Provide the [X, Y] coordinate of the cell's center where the given text is located.  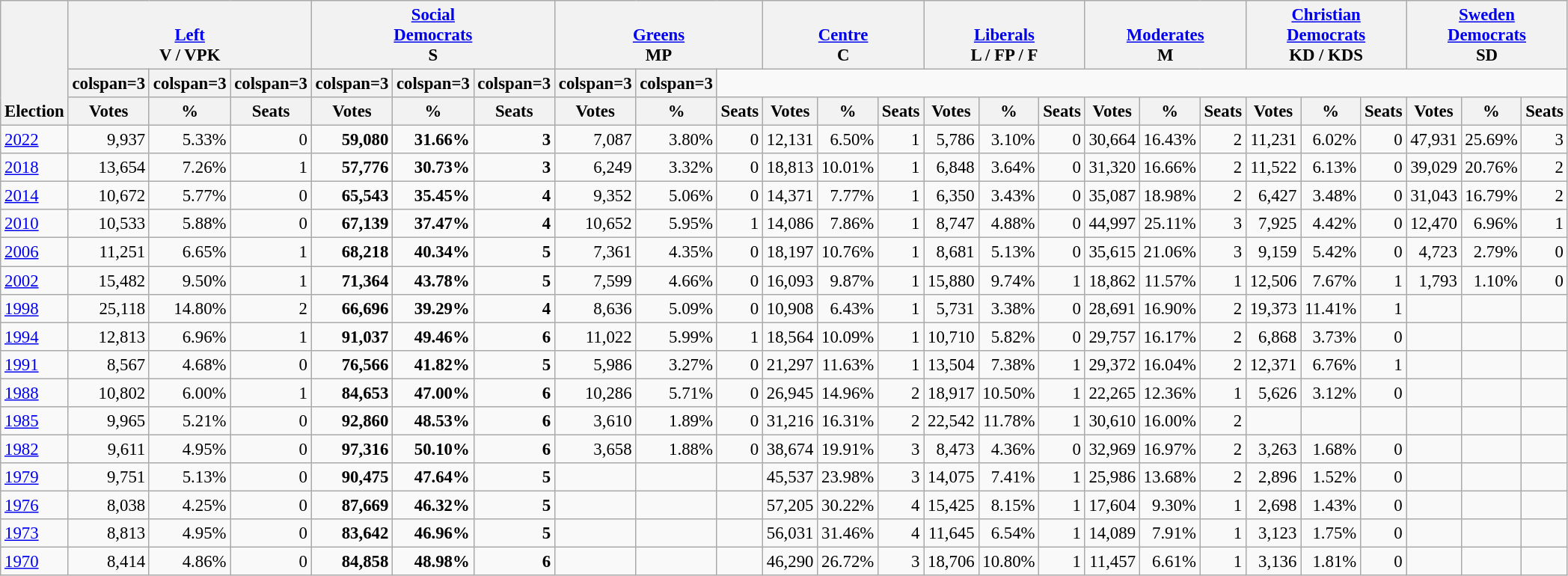
6.13% [1331, 168]
11.57% [1170, 281]
1,793 [1433, 281]
10,802 [108, 393]
3.32% [676, 168]
7,087 [595, 140]
44,997 [1112, 224]
LeftV / VPK [190, 35]
5.99% [676, 337]
8,747 [952, 224]
21.06% [1170, 252]
2002 [34, 281]
43.78% [433, 281]
1.89% [676, 421]
4.35% [676, 252]
7.91% [1170, 533]
26,945 [790, 393]
35,087 [1112, 196]
87,669 [352, 505]
8,813 [108, 533]
3.12% [1331, 393]
11,645 [952, 533]
6.43% [848, 308]
7.41% [1008, 477]
6,350 [952, 196]
17,604 [1112, 505]
21,297 [790, 364]
3.27% [676, 364]
9,751 [108, 477]
7.77% [848, 196]
57,776 [352, 168]
14,089 [1112, 533]
1970 [34, 562]
Election [34, 63]
6.65% [189, 252]
47.00% [433, 393]
38,674 [790, 449]
9,159 [1273, 252]
1976 [34, 505]
18,813 [790, 168]
30,610 [1112, 421]
1973 [34, 533]
16.04% [1170, 364]
16.97% [1170, 449]
11,251 [108, 252]
8,473 [952, 449]
32,969 [1112, 449]
37.47% [433, 224]
3.38% [1008, 308]
10,533 [108, 224]
71,364 [352, 281]
7,361 [595, 252]
16.17% [1170, 337]
5.88% [189, 224]
4.66% [676, 281]
46,290 [790, 562]
23.98% [848, 477]
16,093 [790, 281]
6.02% [1331, 140]
48.53% [433, 421]
9.50% [189, 281]
7.26% [189, 168]
14,086 [790, 224]
30.73% [433, 168]
1.52% [1331, 477]
3.10% [1008, 140]
3,123 [1273, 533]
18.98% [1170, 196]
3.48% [1331, 196]
10.80% [1008, 562]
6.61% [1170, 562]
76,566 [352, 364]
26.72% [848, 562]
SocialDemocratsS [432, 35]
97,316 [352, 449]
2.79% [1492, 252]
2014 [34, 196]
46.96% [433, 533]
1.81% [1331, 562]
16.00% [1170, 421]
1.43% [1331, 505]
5,986 [595, 364]
50.10% [433, 449]
41.82% [433, 364]
35.45% [433, 196]
1985 [34, 421]
SwedenDemocratsSD [1487, 35]
65,543 [352, 196]
2022 [34, 140]
CentreC [842, 35]
10.09% [848, 337]
9,611 [108, 449]
5.06% [676, 196]
15,482 [108, 281]
19,373 [1273, 308]
48.98% [433, 562]
2,896 [1273, 477]
68,218 [352, 252]
9,352 [595, 196]
40.34% [433, 252]
18,917 [952, 393]
15,425 [952, 505]
7.86% [848, 224]
13.68% [1170, 477]
39.29% [433, 308]
16.79% [1492, 196]
3.43% [1008, 196]
1.88% [676, 449]
4.42% [1331, 224]
7.38% [1008, 364]
16.43% [1170, 140]
12,813 [108, 337]
4,723 [1433, 252]
10.76% [848, 252]
1988 [34, 393]
25,986 [1112, 477]
10,652 [595, 224]
5.33% [189, 140]
2010 [34, 224]
11,522 [1273, 168]
16.31% [848, 421]
12,131 [790, 140]
3,136 [1273, 562]
1.75% [1331, 533]
25,118 [108, 308]
5.82% [1008, 337]
7.67% [1331, 281]
10,672 [108, 196]
92,860 [352, 421]
18,862 [1112, 281]
31.46% [848, 533]
9.74% [1008, 281]
10.50% [1008, 393]
25.11% [1170, 224]
3.64% [1008, 168]
66,696 [352, 308]
9,965 [108, 421]
57,205 [790, 505]
3.80% [676, 140]
14.96% [848, 393]
46.32% [433, 505]
56,031 [790, 533]
45,537 [790, 477]
10,908 [790, 308]
18,564 [790, 337]
18,197 [790, 252]
6,848 [952, 168]
8,038 [108, 505]
3.73% [1331, 337]
49.46% [433, 337]
2006 [34, 252]
10,710 [952, 337]
11.78% [1008, 421]
3,263 [1273, 449]
GreensMP [658, 35]
9.30% [1170, 505]
47.64% [433, 477]
ModeratesM [1166, 35]
35,615 [1112, 252]
5.95% [676, 224]
16.66% [1170, 168]
8,636 [595, 308]
LiberalsL / FP / F [1004, 35]
4.25% [189, 505]
90,475 [352, 477]
1991 [34, 364]
31.66% [433, 140]
84,858 [352, 562]
1982 [34, 449]
91,037 [352, 337]
11.41% [1331, 308]
13,654 [108, 168]
11,457 [1112, 562]
7,925 [1273, 224]
3,658 [595, 449]
6.50% [848, 140]
9.87% [848, 281]
8,414 [108, 562]
8.15% [1008, 505]
47,931 [1433, 140]
6,868 [1273, 337]
31,320 [1112, 168]
1998 [34, 308]
14,371 [790, 196]
1994 [34, 337]
29,372 [1112, 364]
2,698 [1273, 505]
5.77% [189, 196]
20.76% [1492, 168]
4.68% [189, 364]
31,043 [1433, 196]
19.91% [848, 449]
12,506 [1273, 281]
84,653 [352, 393]
4.86% [189, 562]
5.09% [676, 308]
31,216 [790, 421]
6.76% [1331, 364]
1.10% [1492, 281]
12,371 [1273, 364]
18,706 [952, 562]
11,231 [1273, 140]
4.36% [1008, 449]
11.63% [848, 364]
6,427 [1273, 196]
3,610 [595, 421]
12,470 [1433, 224]
39,029 [1433, 168]
67,139 [352, 224]
5,786 [952, 140]
12.36% [1170, 393]
14,075 [952, 477]
1.68% [1331, 449]
5,731 [952, 308]
6.00% [189, 393]
2018 [34, 168]
ChristianDemocratsKD / KDS [1326, 35]
30.22% [848, 505]
5.21% [189, 421]
15,880 [952, 281]
9,937 [108, 140]
10.01% [848, 168]
4.88% [1008, 224]
10,286 [595, 393]
6,249 [595, 168]
7,599 [595, 281]
6.54% [1008, 533]
28,691 [1112, 308]
5.42% [1331, 252]
59,080 [352, 140]
16.90% [1170, 308]
5,626 [1273, 393]
13,504 [952, 364]
8,681 [952, 252]
11,022 [595, 337]
30,664 [1112, 140]
8,567 [108, 364]
22,265 [1112, 393]
29,757 [1112, 337]
22,542 [952, 421]
5.71% [676, 393]
1979 [34, 477]
14.80% [189, 308]
25.69% [1492, 140]
83,642 [352, 533]
